Find where the given text appears and provide that cell's center as [x, y] coordinate. 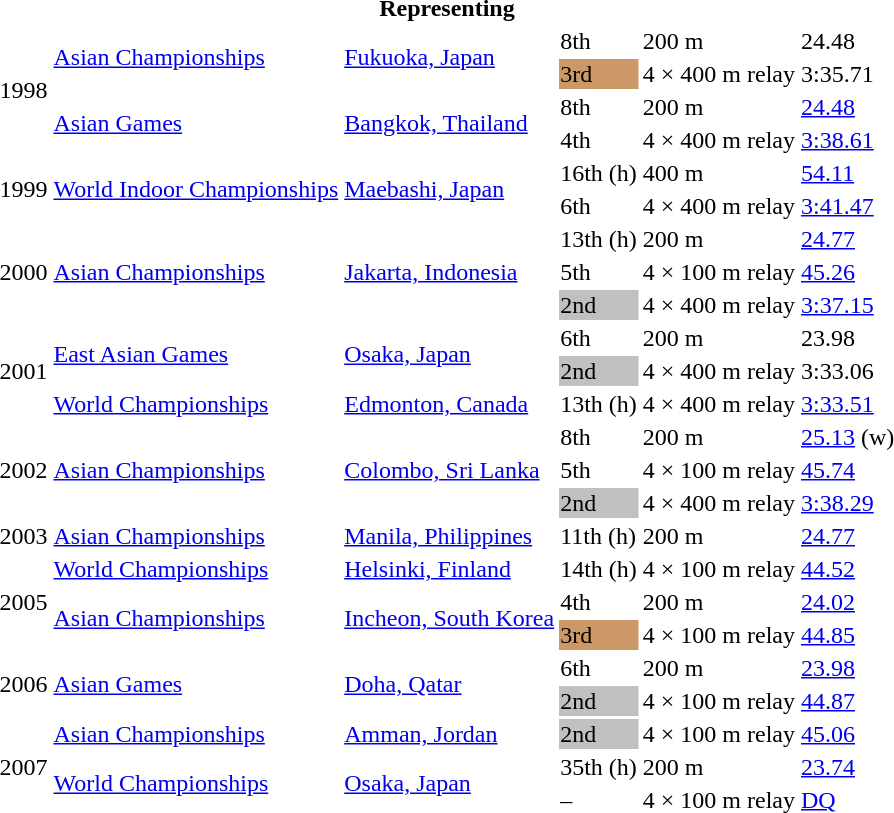
Osaka, Japan [450, 354]
35th (h) [599, 767]
Edmonton, Canada [450, 404]
400 m [718, 173]
Colombo, Sri Lanka [450, 470]
World Indoor Championships [196, 190]
Incheon, South Korea [450, 618]
Fukuoka, Japan [450, 58]
East Asian Games [196, 354]
11th (h) [599, 536]
16th (h) [599, 173]
Helsinki, Finland [450, 569]
14th (h) [599, 569]
Maebashi, Japan [450, 190]
Bangkok, Thailand [450, 124]
Manila, Philippines [450, 536]
Doha, Qatar [450, 684]
Jakarta, Indonesia [450, 272]
Amman, Jordan [450, 734]
